Locate the cell with the specified text and output its [x, y] center coordinate. 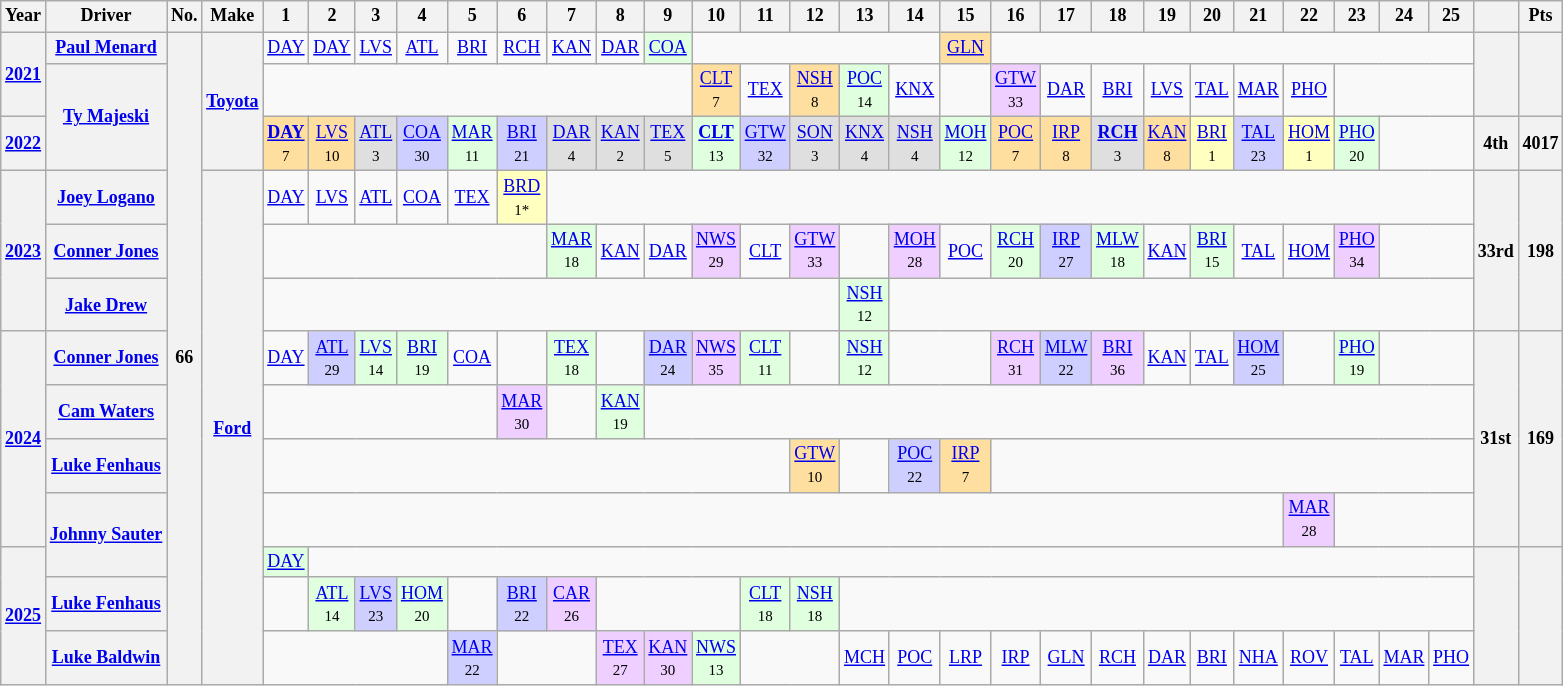
BRI1 [1212, 144]
TAL23 [1258, 144]
3 [376, 16]
31st [1496, 438]
KAN30 [668, 658]
TEX5 [668, 144]
POC7 [1016, 144]
PHO20 [1356, 144]
15 [966, 16]
2024 [24, 438]
CLT18 [765, 604]
GTW10 [815, 466]
Joey Logano [106, 197]
12 [815, 16]
20 [1212, 16]
TEX18 [572, 358]
1 [286, 16]
IRP27 [1066, 251]
MAR11 [472, 144]
33rd [1496, 250]
ATL3 [376, 144]
KAN2 [620, 144]
MCH [865, 658]
MAR28 [1310, 519]
RCH3 [1118, 144]
66 [184, 358]
Johnny Sauter [106, 534]
BRI15 [1212, 251]
MOH28 [914, 251]
169 [1540, 438]
5 [472, 16]
4 [422, 16]
DAY7 [286, 144]
HOM25 [1258, 358]
2023 [24, 250]
17 [1066, 16]
NWS29 [716, 251]
16 [1016, 16]
MLW18 [1118, 251]
13 [865, 16]
SON3 [815, 144]
DAR24 [668, 358]
MAR30 [522, 412]
LVS10 [332, 144]
POC22 [914, 466]
Luke Baldwin [106, 658]
2 [332, 16]
IRP8 [1066, 144]
KNX4 [865, 144]
KAN19 [620, 412]
2022 [24, 144]
PHO34 [1356, 251]
4th [1496, 144]
NSH4 [914, 144]
10 [716, 16]
BRD1* [522, 197]
TEX27 [620, 658]
KNX [914, 90]
NSH8 [815, 90]
CLT [765, 251]
KAN8 [1167, 144]
Ford [232, 427]
7 [572, 16]
BRI36 [1118, 358]
COA30 [422, 144]
HOM1 [1310, 144]
23 [1356, 16]
14 [914, 16]
LRP [966, 658]
Driver [106, 16]
No. [184, 16]
NWS13 [716, 658]
CAR26 [572, 604]
MAR22 [472, 658]
CLT13 [716, 144]
19 [1167, 16]
24 [1404, 16]
LVS23 [376, 604]
2025 [24, 616]
Toyota [232, 102]
198 [1540, 250]
LVS14 [376, 358]
HOM [1310, 251]
Year [24, 16]
22 [1310, 16]
NWS35 [716, 358]
ATL14 [332, 604]
Make [232, 16]
Jake Drew [106, 305]
MOH12 [966, 144]
21 [1258, 16]
Ty Majeski [106, 116]
11 [765, 16]
ATL29 [332, 358]
CLT11 [765, 358]
HOM20 [422, 604]
POC14 [865, 90]
BRI21 [522, 144]
GTW32 [765, 144]
RCH31 [1016, 358]
NSH18 [815, 604]
DAR4 [572, 144]
CLT7 [716, 90]
BRI19 [422, 358]
Paul Menard [106, 48]
PHO19 [1356, 358]
ROV [1310, 658]
Pts [1540, 16]
MLW22 [1066, 358]
6 [522, 16]
9 [668, 16]
18 [1118, 16]
MAR18 [572, 251]
BRI22 [522, 604]
RCH20 [1016, 251]
NHA [1258, 658]
4017 [1540, 144]
8 [620, 16]
Cam Waters [106, 412]
IRP [1016, 658]
25 [1452, 16]
2021 [24, 74]
IRP7 [966, 466]
